For the text-containing cell, return its midpoint in (x, y) coordinate format. 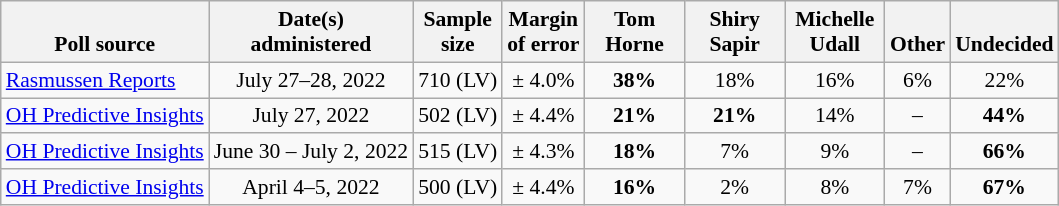
Marginof error (543, 32)
Rasmussen Reports (105, 80)
2% (735, 187)
38% (634, 80)
Undecided (1004, 32)
ShirySapir (735, 32)
22% (1004, 80)
500 (LV) (458, 187)
July 27, 2022 (311, 116)
April 4–5, 2022 (311, 187)
Samplesize (458, 32)
6% (918, 80)
± 4.3% (543, 152)
14% (835, 116)
8% (835, 187)
July 27–28, 2022 (311, 80)
710 (LV) (458, 80)
TomHorne (634, 32)
66% (1004, 152)
44% (1004, 116)
67% (1004, 187)
9% (835, 152)
± 4.0% (543, 80)
502 (LV) (458, 116)
Date(s)administered (311, 32)
Other (918, 32)
June 30 – July 2, 2022 (311, 152)
515 (LV) (458, 152)
MichelleUdall (835, 32)
Poll source (105, 32)
